Provide the (x, y) coordinate of the cell's center where the given text is located.  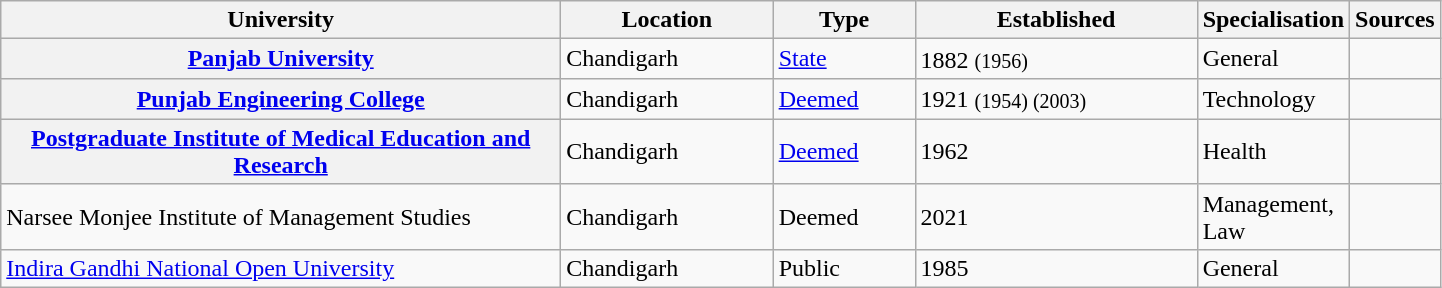
Established (1056, 20)
Punjab Engineering College (281, 99)
Location (667, 20)
Panjab University (281, 59)
1962 (1056, 152)
Narsee Monjee Institute of Management Studies (281, 216)
Health (1273, 152)
Sources (1396, 20)
Postgraduate Institute of Medical Education and Research (281, 152)
Indira Gandhi National Open University (281, 268)
State (844, 59)
Specialisation (1273, 20)
Technology (1273, 99)
University (281, 20)
Public (844, 268)
1921 (1954) (2003) (1056, 99)
1882 (1956) (1056, 59)
Management, Law (1273, 216)
2021 (1056, 216)
Type (844, 20)
1985 (1056, 268)
